Find where the given text appears and provide that cell's center as (X, Y) coordinate. 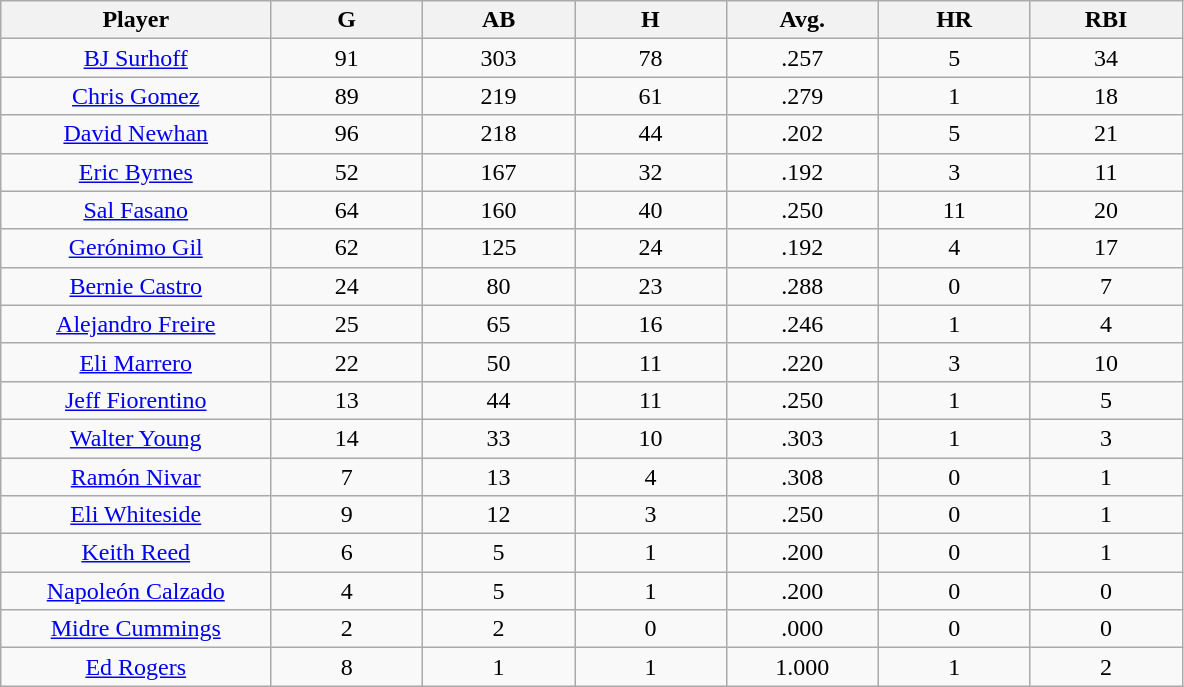
Midre Cummings (136, 629)
96 (347, 134)
.279 (802, 96)
62 (347, 248)
65 (499, 324)
G (347, 20)
Eric Byrnes (136, 172)
218 (499, 134)
52 (347, 172)
22 (347, 362)
Gerónimo Gil (136, 248)
219 (499, 96)
33 (499, 438)
Walter Young (136, 438)
25 (347, 324)
1.000 (802, 667)
160 (499, 210)
18 (1106, 96)
16 (650, 324)
125 (499, 248)
80 (499, 286)
78 (650, 58)
.308 (802, 477)
21 (1106, 134)
34 (1106, 58)
8 (347, 667)
167 (499, 172)
Ramón Nivar (136, 477)
14 (347, 438)
Alejandro Freire (136, 324)
50 (499, 362)
Eli Marrero (136, 362)
.257 (802, 58)
89 (347, 96)
.246 (802, 324)
BJ Surhoff (136, 58)
H (650, 20)
20 (1106, 210)
Ed Rogers (136, 667)
.202 (802, 134)
91 (347, 58)
61 (650, 96)
Napoleón Calzado (136, 591)
.303 (802, 438)
12 (499, 515)
Player (136, 20)
32 (650, 172)
9 (347, 515)
Chris Gomez (136, 96)
AB (499, 20)
David Newhan (136, 134)
.220 (802, 362)
23 (650, 286)
303 (499, 58)
Bernie Castro (136, 286)
HR (954, 20)
.000 (802, 629)
64 (347, 210)
6 (347, 553)
Eli Whiteside (136, 515)
Jeff Fiorentino (136, 400)
Keith Reed (136, 553)
RBI (1106, 20)
17 (1106, 248)
40 (650, 210)
Sal Fasano (136, 210)
.288 (802, 286)
Avg. (802, 20)
